From the cell containing the given text, extract its center point as [x, y] coordinate. 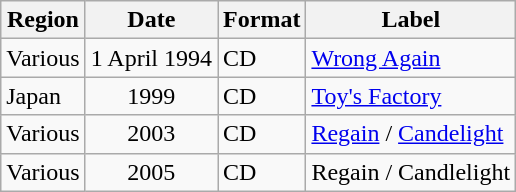
Region [43, 20]
Format [262, 20]
2003 [151, 134]
Toy's Factory [411, 96]
Label [411, 20]
Wrong Again [411, 58]
Japan [43, 96]
1 April 1994 [151, 58]
Date [151, 20]
2005 [151, 172]
Regain / Candelight [411, 134]
1999 [151, 96]
Regain / Candlelight [411, 172]
